Output the (X, Y) coordinate of the center of the cell containing the given text.  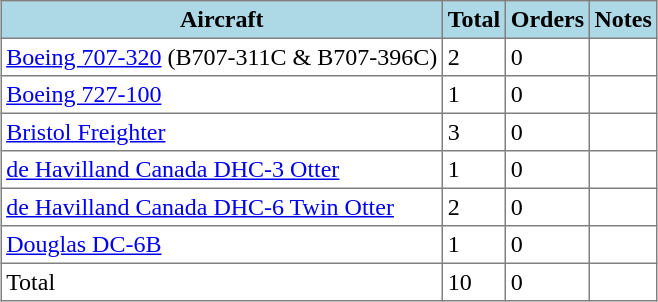
Notes (623, 20)
de Havilland Canada DHC-3 Otter (222, 170)
Aircraft (222, 20)
de Havilland Canada DHC-6 Twin Otter (222, 207)
10 (474, 282)
Boeing 727-100 (222, 95)
Orders (547, 20)
3 (474, 132)
Douglas DC-6B (222, 245)
Bristol Freighter (222, 132)
Boeing 707-320 (B707-311C & B707-396C) (222, 57)
